Identify which cell holds the provided text, then report its (X, Y) central coordinate. 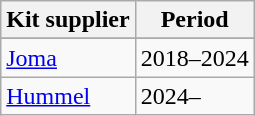
Kit supplier (68, 20)
Hummel (68, 96)
Period (194, 20)
2024– (194, 96)
2018–2024 (194, 58)
Joma (68, 58)
